Output the [X, Y] coordinate of the center of the cell containing the given text.  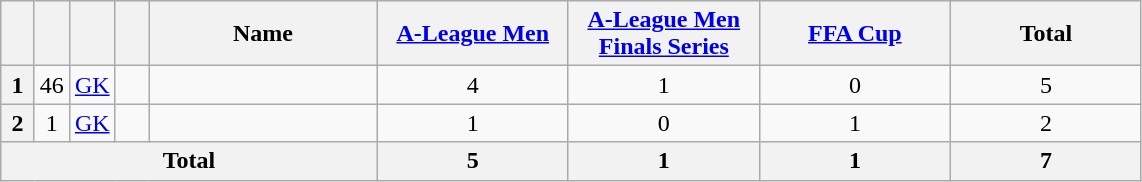
7 [1046, 161]
FFA Cup [854, 34]
A-League Men Finals Series [664, 34]
A-League Men [472, 34]
46 [52, 85]
Name [264, 34]
4 [472, 85]
